Return the (X, Y) coordinate for the center point of the cell that contains the specified text.  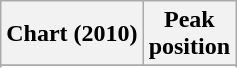
Peakposition (189, 34)
Chart (2010) (72, 34)
